Capture the cell that displays the provided text and extract its (x, y) central coordinate. 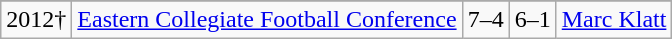
Eastern Collegiate Football Conference (267, 20)
6–1 (532, 20)
2012† (36, 20)
Marc Klatt (614, 20)
7–4 (486, 20)
